Pinpoint the cell where the given text exists, returning its (x, y) midpoint coordinate. 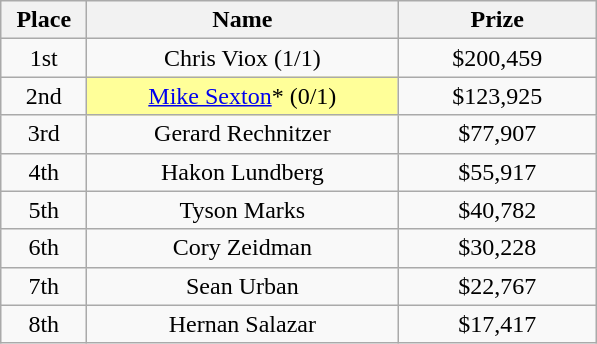
$77,907 (498, 134)
$17,417 (498, 324)
Place (44, 20)
$22,767 (498, 286)
Tyson Marks (242, 210)
Prize (498, 20)
Hernan Salazar (242, 324)
1st (44, 58)
$40,782 (498, 210)
Hakon Lundberg (242, 172)
Sean Urban (242, 286)
Cory Zeidman (242, 248)
Mike Sexton* (0/1) (242, 96)
$30,228 (498, 248)
3rd (44, 134)
5th (44, 210)
Chris Viox (1/1) (242, 58)
7th (44, 286)
$55,917 (498, 172)
$200,459 (498, 58)
Gerard Rechnitzer (242, 134)
6th (44, 248)
8th (44, 324)
2nd (44, 96)
4th (44, 172)
$123,925 (498, 96)
Name (242, 20)
